Capture the cell that displays the provided text and extract its [x, y] central coordinate. 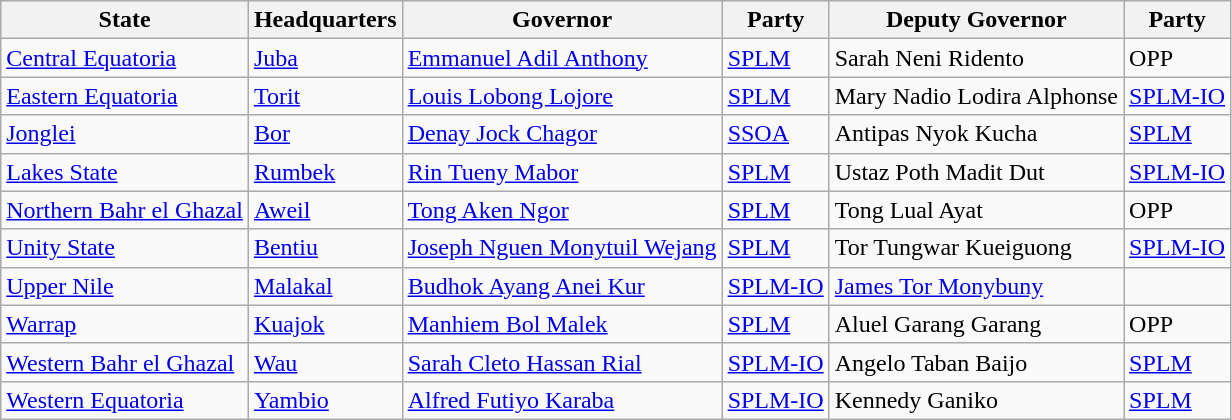
Sarah Neni Ridento [976, 58]
Torit [325, 96]
Deputy Governor [976, 20]
Juba [325, 58]
Antipas Nyok Kucha [976, 134]
Upper Nile [125, 286]
Aluel Garang Garang [976, 324]
Lakes State [125, 172]
Jonglei [125, 134]
Joseph Nguen Monytuil Wejang [562, 248]
Angelo Taban Baijo [976, 362]
Bor [325, 134]
Manhiem Bol Malek [562, 324]
Kennedy Ganiko [976, 400]
Western Bahr el Ghazal [125, 362]
Kuajok [325, 324]
Rumbek [325, 172]
Yambio [325, 400]
Warrap [125, 324]
Emmanuel Adil Anthony [562, 58]
Wau [325, 362]
Mary Nadio Lodira Alphonse [976, 96]
Tong Lual Ayat [976, 210]
Western Equatoria [125, 400]
James Tor Monybuny [976, 286]
Ustaz Poth Madit Dut [976, 172]
Denay Jock Chagor [562, 134]
Bentiu [325, 248]
Tor Tungwar Kueiguong [976, 248]
Louis Lobong Lojore [562, 96]
SSOA [776, 134]
Alfred Futiyo Karaba [562, 400]
Rin Tueny Mabor [562, 172]
Malakal [325, 286]
Aweil [325, 210]
Northern Bahr el Ghazal [125, 210]
Headquarters [325, 20]
Sarah Cleto Hassan Rial [562, 362]
Unity State [125, 248]
Eastern Equatoria [125, 96]
Budhok Ayang Anei Kur [562, 286]
Governor [562, 20]
State [125, 20]
Tong Aken Ngor [562, 210]
Central Equatoria [125, 58]
